Scan for the cell matching the given text and deliver its (x, y) coordinate at center. 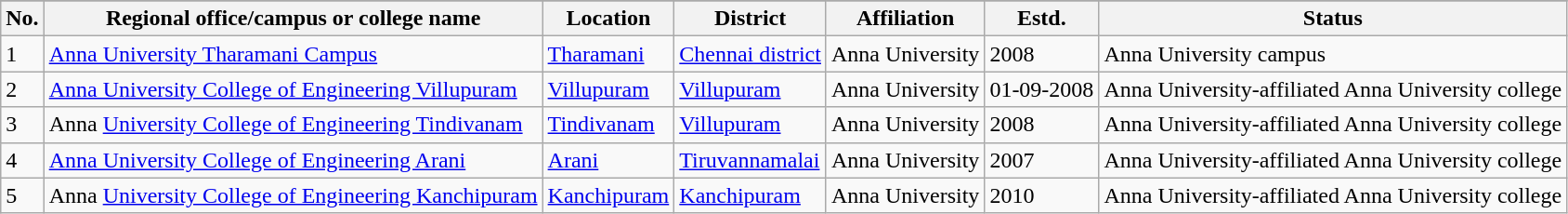
Chennai district (751, 54)
Regional office/campus or college name (294, 19)
Location (608, 19)
1 (22, 54)
Affiliation (905, 19)
Anna University College of Engineering Tindivanam (294, 125)
Tiruvannamalai (751, 160)
2007 (1042, 160)
District (751, 19)
Anna University College of Engineering Villupuram (294, 89)
Anna University College of Engineering Kanchipuram (294, 195)
Anna University Tharamani Campus (294, 54)
Status (1333, 19)
3 (22, 125)
Anna University College of Engineering Arani (294, 160)
Arani (608, 160)
2 (22, 89)
Tindivanam (608, 125)
Tharamani (608, 54)
No. (22, 19)
2010 (1042, 195)
Anna University campus (1333, 54)
5 (22, 195)
4 (22, 160)
01-09-2008 (1042, 89)
Estd. (1042, 19)
